Identify which cell holds the provided text, then report its (x, y) central coordinate. 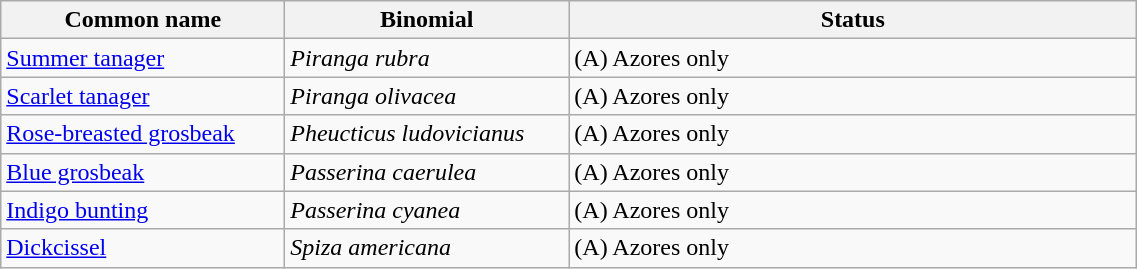
Common name (143, 20)
Piranga olivacea (427, 96)
Status (853, 20)
Scarlet tanager (143, 96)
Piranga rubra (427, 58)
Spiza americana (427, 248)
Pheucticus ludovicianus (427, 134)
Passerina cyanea (427, 210)
Indigo bunting (143, 210)
Rose-breasted grosbeak (143, 134)
Passerina caerulea (427, 172)
Blue grosbeak (143, 172)
Dickcissel (143, 248)
Summer tanager (143, 58)
Binomial (427, 20)
